Capture the cell that displays the provided text and extract its [X, Y] central coordinate. 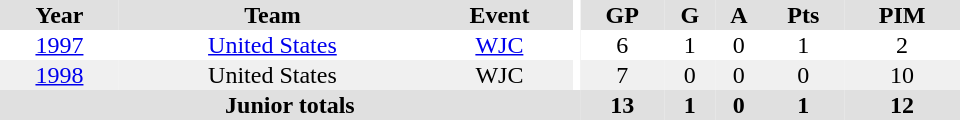
7 [622, 75]
1998 [60, 75]
10 [902, 75]
A [738, 15]
PIM [902, 15]
Pts [804, 15]
Year [60, 15]
6 [622, 45]
Event [500, 15]
Junior totals [290, 105]
1997 [60, 45]
GP [622, 15]
G [690, 15]
2 [902, 45]
13 [622, 105]
12 [902, 105]
Team [272, 15]
